From the cell containing the given text, extract its center point as [x, y] coordinate. 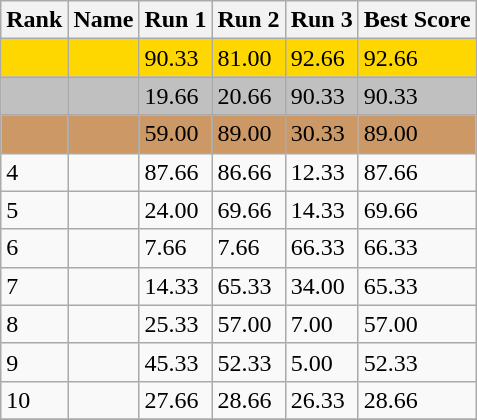
34.00 [322, 286]
Run 2 [248, 20]
30.33 [322, 134]
25.33 [176, 324]
27.66 [176, 400]
86.66 [248, 172]
10 [34, 400]
Rank [34, 20]
20.66 [248, 96]
5 [34, 210]
24.00 [176, 210]
Run 1 [176, 20]
5.00 [322, 362]
Name [104, 20]
9 [34, 362]
81.00 [248, 58]
19.66 [176, 96]
7.00 [322, 324]
12.33 [322, 172]
Run 3 [322, 20]
26.33 [322, 400]
6 [34, 248]
8 [34, 324]
4 [34, 172]
45.33 [176, 362]
7 [34, 286]
59.00 [176, 134]
Best Score [417, 20]
